Detect which cell encompasses the target text, then output its (X, Y) center coordinate. 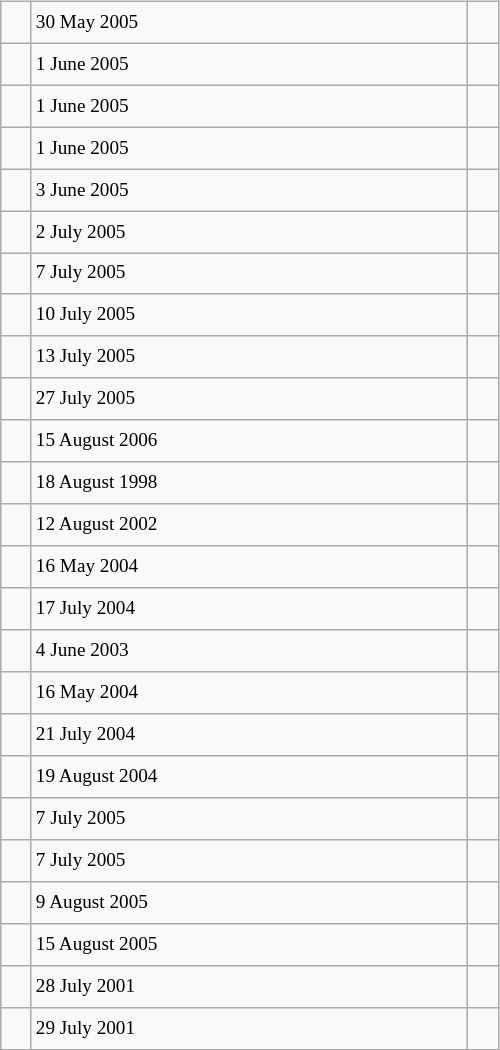
29 July 2001 (250, 1028)
28 July 2001 (250, 986)
4 June 2003 (250, 651)
21 July 2004 (250, 735)
2 July 2005 (250, 232)
3 June 2005 (250, 190)
18 August 1998 (250, 483)
15 August 2005 (250, 944)
9 August 2005 (250, 902)
19 August 2004 (250, 777)
10 July 2005 (250, 315)
30 May 2005 (250, 22)
12 August 2002 (250, 525)
17 July 2004 (250, 609)
13 July 2005 (250, 357)
15 August 2006 (250, 441)
27 July 2005 (250, 399)
